Identify which cell holds the provided text, then report its (x, y) central coordinate. 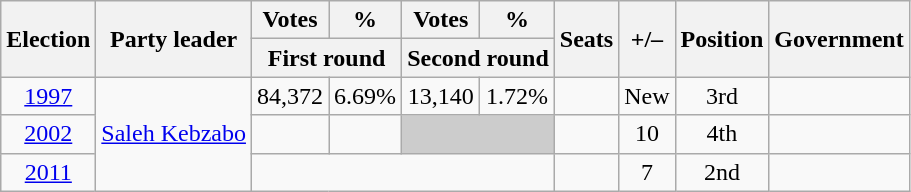
2002 (48, 134)
13,140 (441, 96)
New (647, 96)
2nd (722, 172)
1997 (48, 96)
Seats (586, 39)
84,372 (290, 96)
Government (839, 39)
+/– (647, 39)
10 (647, 134)
Second round (478, 58)
Party leader (174, 39)
First round (326, 58)
3rd (722, 96)
2011 (48, 172)
6.69% (366, 96)
Saleh Kebzabo (174, 134)
7 (647, 172)
Position (722, 39)
1.72% (517, 96)
4th (722, 134)
Election (48, 39)
